Locate the cell with the specified text and output its (X, Y) center coordinate. 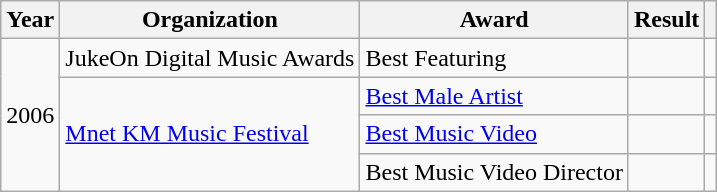
Year (30, 20)
Award (494, 20)
JukeOn Digital Music Awards (210, 58)
Best Music Video (494, 134)
Result (666, 20)
Best Music Video Director (494, 172)
2006 (30, 115)
Organization (210, 20)
Best Male Artist (494, 96)
Mnet KM Music Festival (210, 134)
Best Featuring (494, 58)
